Scan for the cell matching the given text and deliver its [x, y] coordinate at center. 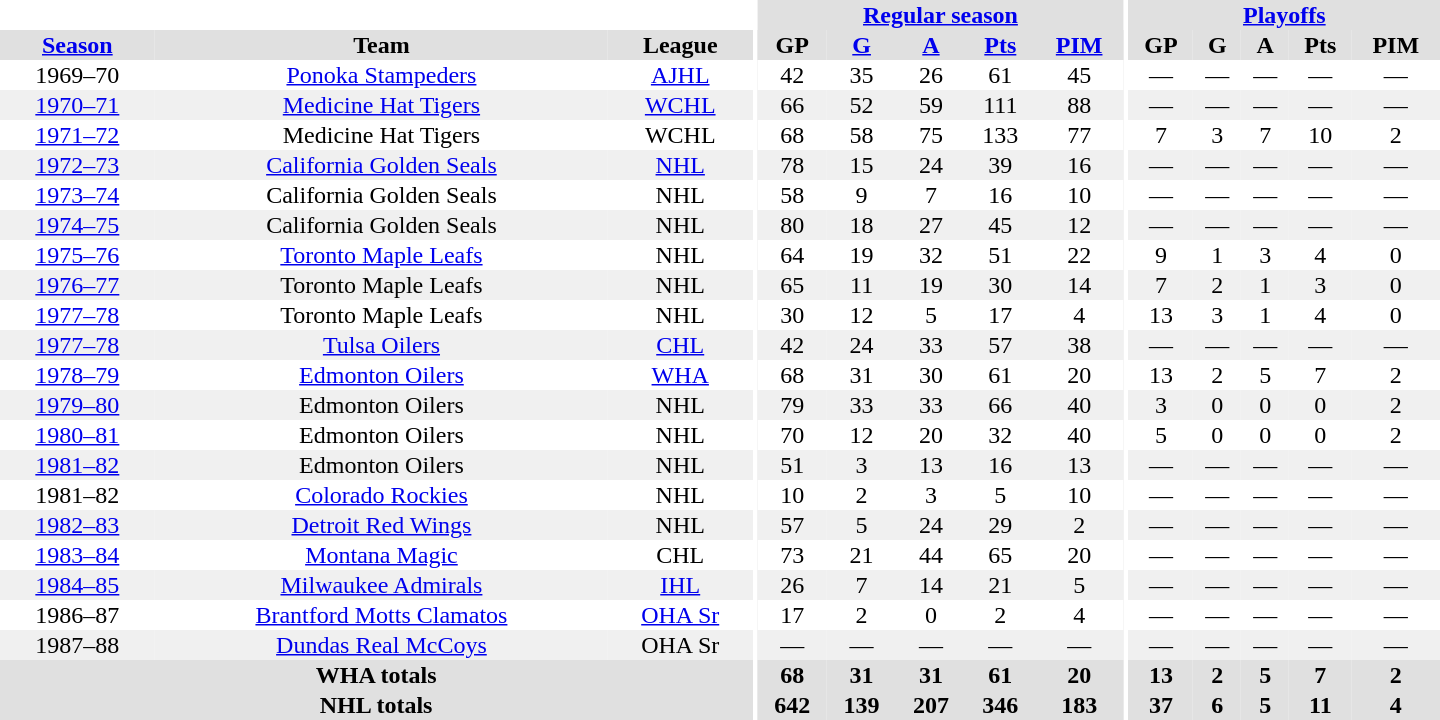
Detroit Red Wings [382, 525]
78 [792, 165]
75 [930, 135]
22 [1079, 255]
Season [78, 45]
18 [862, 225]
1987–88 [78, 645]
Montana Magic [382, 555]
59 [930, 105]
139 [862, 705]
1978–79 [78, 375]
1969–70 [78, 75]
Team [382, 45]
AJHL [680, 75]
Regular season [941, 15]
183 [1079, 705]
1982–83 [78, 525]
77 [1079, 135]
WHA [680, 375]
133 [1000, 135]
80 [792, 225]
1973–74 [78, 195]
70 [792, 435]
Milwaukee Admirals [382, 585]
35 [862, 75]
64 [792, 255]
44 [930, 555]
1983–84 [78, 555]
346 [1000, 705]
League [680, 45]
29 [1000, 525]
IHL [680, 585]
6 [1217, 705]
1971–72 [78, 135]
111 [1000, 105]
NHL totals [376, 705]
Tulsa Oilers [382, 345]
15 [862, 165]
38 [1079, 345]
642 [792, 705]
37 [1162, 705]
1986–87 [78, 615]
Brantford Motts Clamatos [382, 615]
1980–81 [78, 435]
79 [792, 405]
Playoffs [1284, 15]
207 [930, 705]
1984–85 [78, 585]
27 [930, 225]
Dundas Real McCoys [382, 645]
1975–76 [78, 255]
52 [862, 105]
1974–75 [78, 225]
1972–73 [78, 165]
88 [1079, 105]
WHA totals [376, 675]
1976–77 [78, 285]
Ponoka Stampeders [382, 75]
73 [792, 555]
39 [1000, 165]
1970–71 [78, 105]
Colorado Rockies [382, 495]
1979–80 [78, 405]
